Identify which cell holds the provided text, then report its (X, Y) central coordinate. 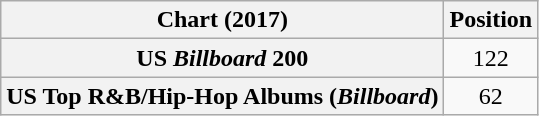
Position (491, 20)
US Billboard 200 (222, 58)
US Top R&B/Hip-Hop Albums (Billboard) (222, 96)
122 (491, 58)
Chart (2017) (222, 20)
62 (491, 96)
